Find where the given text appears and provide that cell's center as [x, y] coordinate. 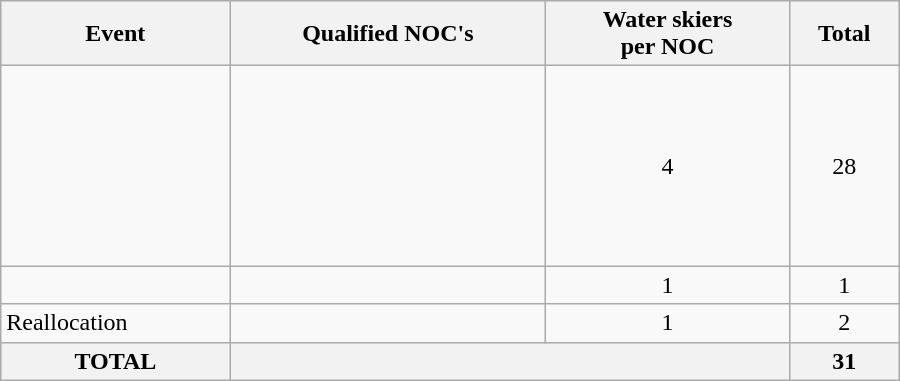
Event [116, 34]
Qualified NOC's [388, 34]
Reallocation [116, 323]
31 [844, 361]
Water skiers per NOC [668, 34]
2 [844, 323]
4 [668, 166]
Total [844, 34]
TOTAL [116, 361]
28 [844, 166]
